Determine the [X, Y] coordinate at the center of the cell enclosing the given text.  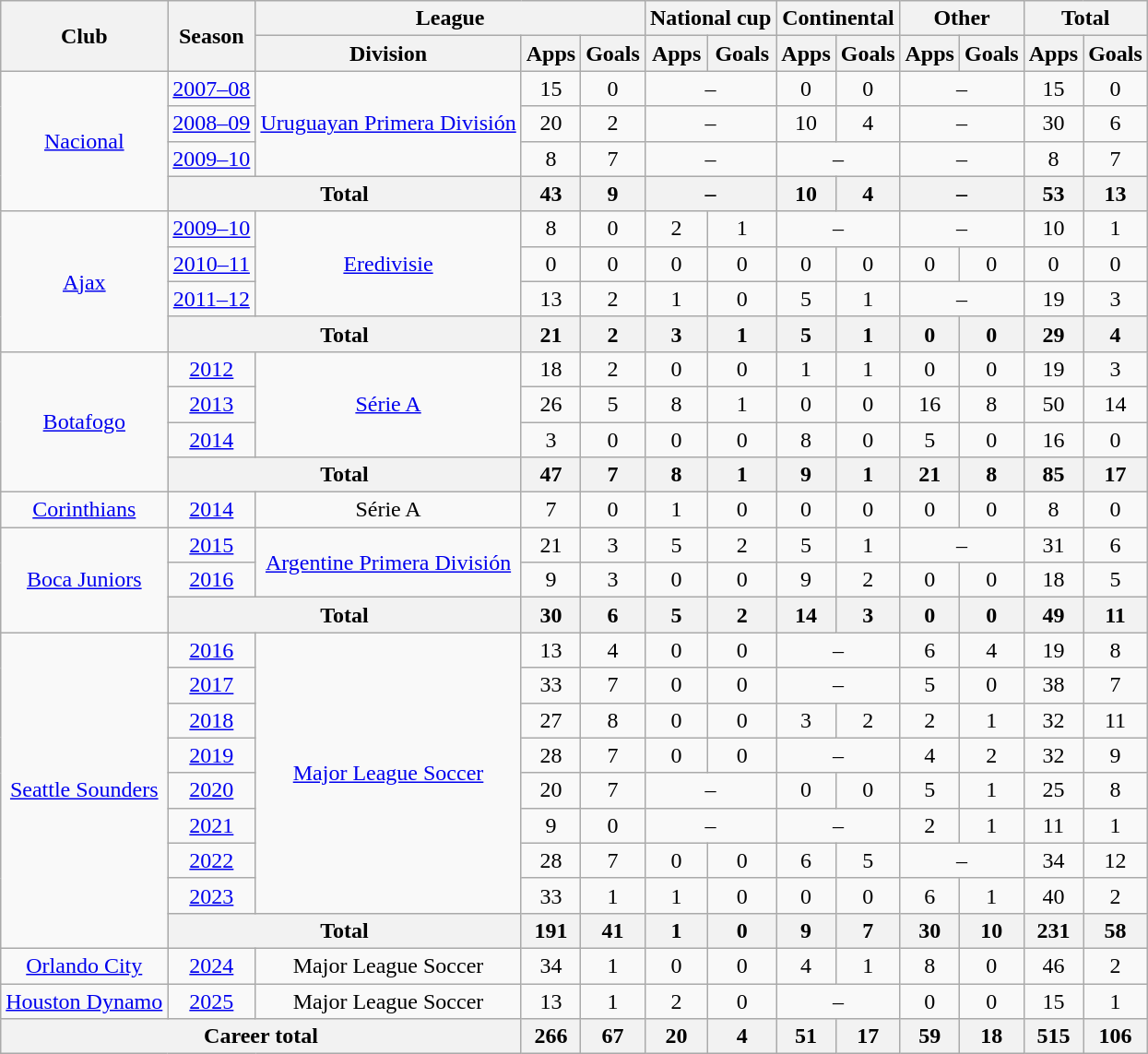
Corinthians [85, 510]
51 [806, 1036]
2008–09 [212, 124]
Club [85, 36]
40 [1053, 895]
League [450, 18]
85 [1053, 475]
27 [550, 720]
67 [613, 1036]
31 [1053, 545]
2012 [212, 369]
2022 [212, 860]
26 [550, 404]
46 [1053, 965]
41 [613, 930]
Division [388, 53]
Argentine Primera División [388, 563]
Orlando City [85, 965]
53 [1053, 194]
59 [929, 1036]
Seattle Sounders [85, 791]
2015 [212, 545]
231 [1053, 930]
12 [1116, 860]
2023 [212, 895]
Season [212, 36]
2013 [212, 404]
2007–08 [212, 89]
Boca Juniors [85, 580]
Continental [838, 18]
Uruguayan Primera División [388, 124]
National cup [710, 18]
29 [1053, 334]
38 [1053, 685]
43 [550, 194]
2011–12 [212, 299]
Other [962, 18]
Nacional [85, 141]
2018 [212, 720]
50 [1053, 404]
Ajax [85, 281]
106 [1116, 1036]
2017 [212, 685]
2025 [212, 1001]
515 [1053, 1036]
49 [1053, 615]
2010–11 [212, 264]
266 [550, 1036]
2019 [212, 755]
47 [550, 475]
2020 [212, 790]
Botafogo [85, 421]
191 [550, 930]
2024 [212, 965]
Eredivisie [388, 264]
Houston Dynamo [85, 1001]
2021 [212, 825]
58 [1116, 930]
25 [1053, 790]
Career total [261, 1036]
